Capture the cell that displays the provided text and extract its (x, y) central coordinate. 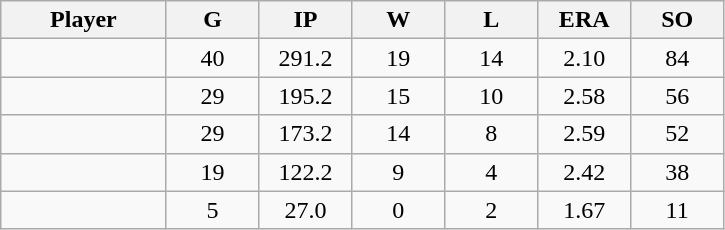
1.67 (584, 210)
SO (678, 20)
15 (398, 96)
W (398, 20)
IP (306, 20)
8 (492, 134)
38 (678, 172)
122.2 (306, 172)
195.2 (306, 96)
2 (492, 210)
9 (398, 172)
40 (212, 58)
10 (492, 96)
52 (678, 134)
291.2 (306, 58)
4 (492, 172)
2.59 (584, 134)
G (212, 20)
2.10 (584, 58)
L (492, 20)
ERA (584, 20)
0 (398, 210)
84 (678, 58)
5 (212, 210)
27.0 (306, 210)
2.42 (584, 172)
11 (678, 210)
56 (678, 96)
173.2 (306, 134)
Player (84, 20)
2.58 (584, 96)
